Provide the [x, y] coordinate of the cell's center where the given text is located.  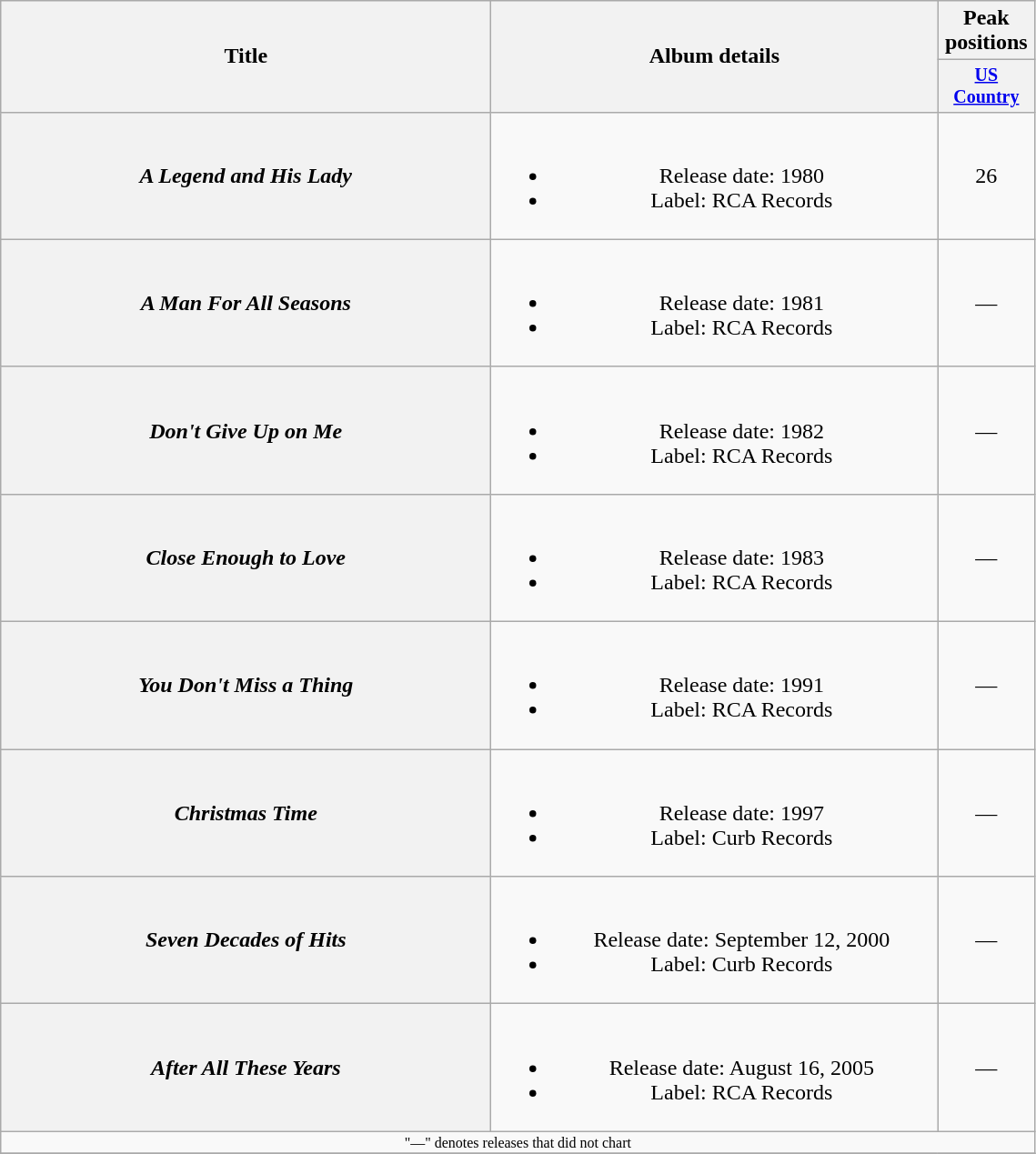
A Man For All Seasons [246, 303]
Peak positions [986, 31]
Title [246, 56]
Release date: 1981Label: RCA Records [715, 303]
Release date: 1982Label: RCA Records [715, 430]
You Don't Miss a Thing [246, 686]
Album details [715, 56]
Release date: 1980Label: RCA Records [715, 176]
Christmas Time [246, 813]
Release date: 1997Label: Curb Records [715, 813]
Close Enough to Love [246, 557]
26 [986, 176]
Don't Give Up on Me [246, 430]
Release date: 1983Label: RCA Records [715, 557]
"—" denotes releases that did not chart [518, 1142]
Release date: August 16, 2005Label: RCA Records [715, 1068]
Release date: September 12, 2000Label: Curb Records [715, 940]
After All These Years [246, 1068]
A Legend and His Lady [246, 176]
Seven Decades of Hits [246, 940]
US Country [986, 85]
Release date: 1991Label: RCA Records [715, 686]
